Pinpoint the cell where the given text exists, returning its (X, Y) midpoint coordinate. 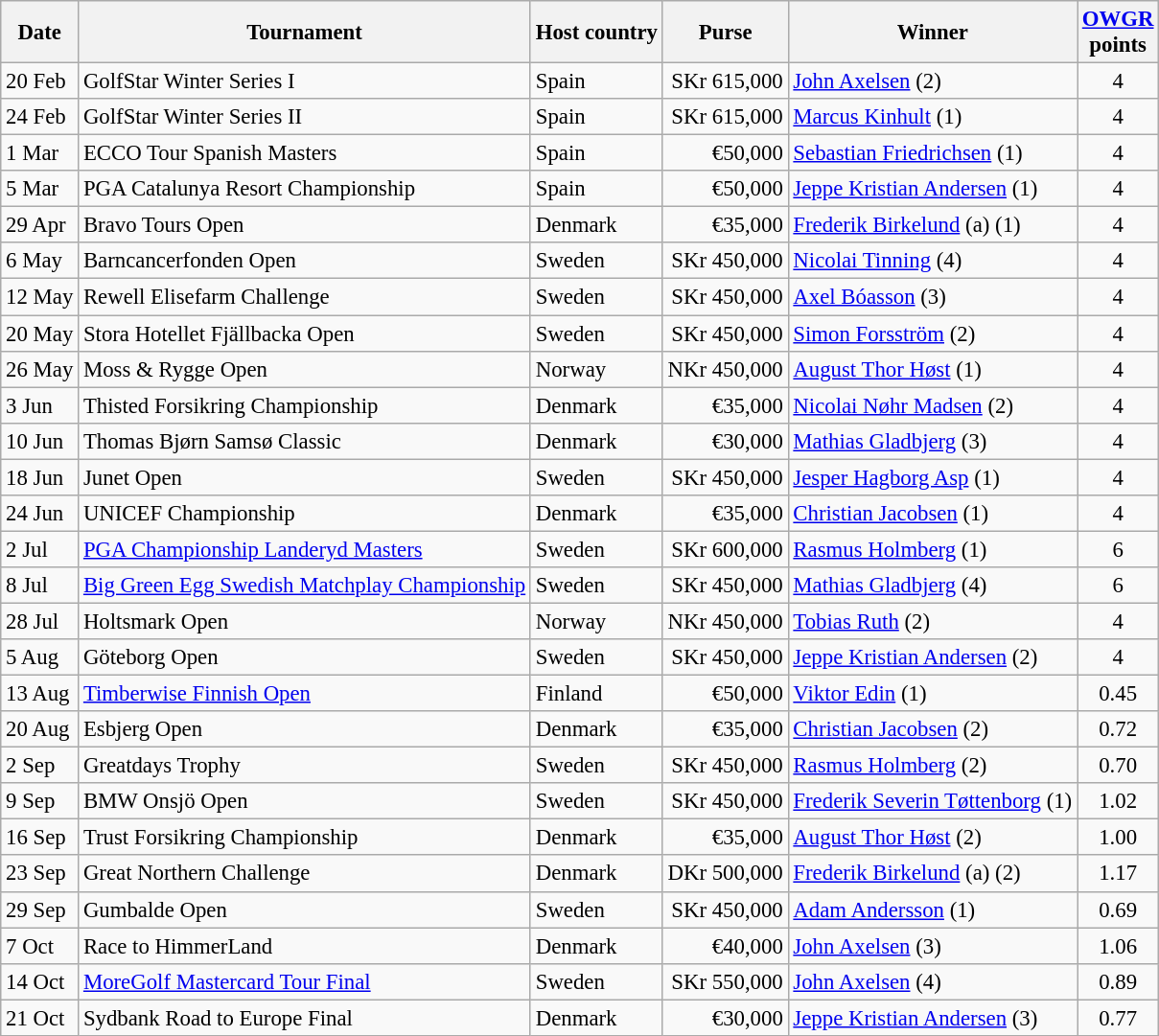
Jesper Hagborg Asp (1) (932, 477)
Jeppe Kristian Andersen (3) (932, 1018)
SKr 550,000 (725, 981)
Göteborg Open (305, 657)
PGA Championship Landeryd Masters (305, 549)
Jeppe Kristian Andersen (2) (932, 657)
12 May (40, 297)
Greatdays Trophy (305, 766)
3 Jun (40, 405)
23 Sep (40, 874)
BMW Onsjö Open (305, 801)
Sydbank Road to Europe Final (305, 1018)
Trust Forsikring Championship (305, 838)
Holtsmark Open (305, 621)
Date (40, 33)
1.06 (1118, 946)
Axel Bóasson (3) (932, 297)
0.45 (1118, 694)
28 Jul (40, 621)
Purse (725, 33)
Rasmus Holmberg (1) (932, 549)
Marcus Kinhult (1) (932, 117)
8 Jul (40, 586)
John Axelsen (4) (932, 981)
Frederik Severin Tøttenborg (1) (932, 801)
0.89 (1118, 981)
10 Jun (40, 441)
9 Sep (40, 801)
Winner (932, 33)
Esbjerg Open (305, 729)
Viktor Edin (1) (932, 694)
Timberwise Finnish Open (305, 694)
6 May (40, 262)
Thisted Forsikring Championship (305, 405)
Stora Hotellet Fjällbacka Open (305, 334)
26 May (40, 369)
20 Feb (40, 81)
Barncancerfonden Open (305, 262)
Frederik Birkelund (a) (2) (932, 874)
0.70 (1118, 766)
Great Northern Challenge (305, 874)
Tournament (305, 33)
Tobias Ruth (2) (932, 621)
Big Green Egg Swedish Matchplay Championship (305, 586)
Mathias Gladbjerg (3) (932, 441)
1.00 (1118, 838)
13 Aug (40, 694)
20 Aug (40, 729)
€40,000 (725, 946)
Thomas Bjørn Samsø Classic (305, 441)
SKr 600,000 (725, 549)
29 Apr (40, 225)
0.77 (1118, 1018)
24 Feb (40, 117)
GolfStar Winter Series I (305, 81)
Nicolai Nøhr Madsen (2) (932, 405)
2 Jul (40, 549)
August Thor Høst (1) (932, 369)
Moss & Rygge Open (305, 369)
24 Jun (40, 514)
OWGRpoints (1118, 33)
29 Sep (40, 909)
Sebastian Friedrichsen (1) (932, 153)
ECCO Tour Spanish Masters (305, 153)
Race to HimmerLand (305, 946)
August Thor Høst (2) (932, 838)
Mathias Gladbjerg (4) (932, 586)
DKr 500,000 (725, 874)
2 Sep (40, 766)
Host country (596, 33)
Jeppe Kristian Andersen (1) (932, 189)
Rasmus Holmberg (2) (932, 766)
0.72 (1118, 729)
Gumbalde Open (305, 909)
Frederik Birkelund (a) (1) (932, 225)
21 Oct (40, 1018)
Christian Jacobsen (1) (932, 514)
5 Mar (40, 189)
GolfStar Winter Series II (305, 117)
1.17 (1118, 874)
Simon Forsström (2) (932, 334)
John Axelsen (2) (932, 81)
John Axelsen (3) (932, 946)
MoreGolf Mastercard Tour Final (305, 981)
Junet Open (305, 477)
Christian Jacobsen (2) (932, 729)
14 Oct (40, 981)
UNICEF Championship (305, 514)
1.02 (1118, 801)
0.69 (1118, 909)
Finland (596, 694)
Rewell Elisefarm Challenge (305, 297)
Adam Andersson (1) (932, 909)
18 Jun (40, 477)
5 Aug (40, 657)
1 Mar (40, 153)
20 May (40, 334)
Nicolai Tinning (4) (932, 262)
7 Oct (40, 946)
Bravo Tours Open (305, 225)
16 Sep (40, 838)
PGA Catalunya Resort Championship (305, 189)
